Pinpoint the cell where the given text exists, returning its [X, Y] midpoint coordinate. 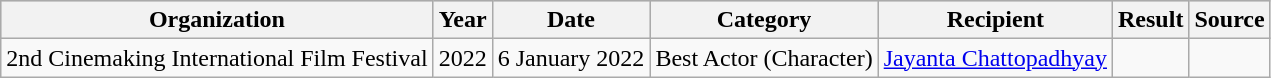
2022 [462, 58]
Recipient [995, 20]
Best Actor (Character) [764, 58]
6 January 2022 [571, 58]
Jayanta Chattopadhyay [995, 58]
2nd Cinemaking International Film Festival [217, 58]
Date [571, 20]
Result [1151, 20]
Organization [217, 20]
Year [462, 20]
Source [1230, 20]
Category [764, 20]
